From the cell containing the given text, extract its center point as [x, y] coordinate. 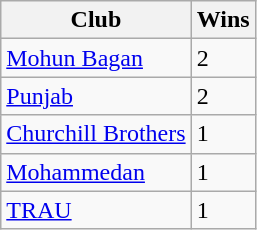
Churchill Brothers [96, 134]
Mohun Bagan [96, 58]
Punjab [96, 96]
Club [96, 20]
Wins [223, 20]
TRAU [96, 210]
Mohammedan [96, 172]
